Extract the [X, Y] coordinate from the center of the cell holding the provided text.  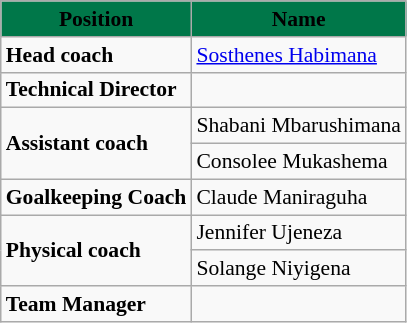
Goalkeeping Coach [96, 197]
Shabani Mbarushimana [298, 126]
Head coach [96, 55]
Claude Maniraguha [298, 197]
Position [96, 19]
Consolee Mukashema [298, 162]
Physical coach [96, 250]
Technical Director [96, 90]
Solange Niyigena [298, 269]
Team Manager [96, 304]
Sosthenes Habimana [298, 55]
Name [298, 19]
Assistant coach [96, 144]
Jennifer Ujeneza [298, 233]
